Extract the (X, Y) coordinate from the center of the cell holding the provided text.  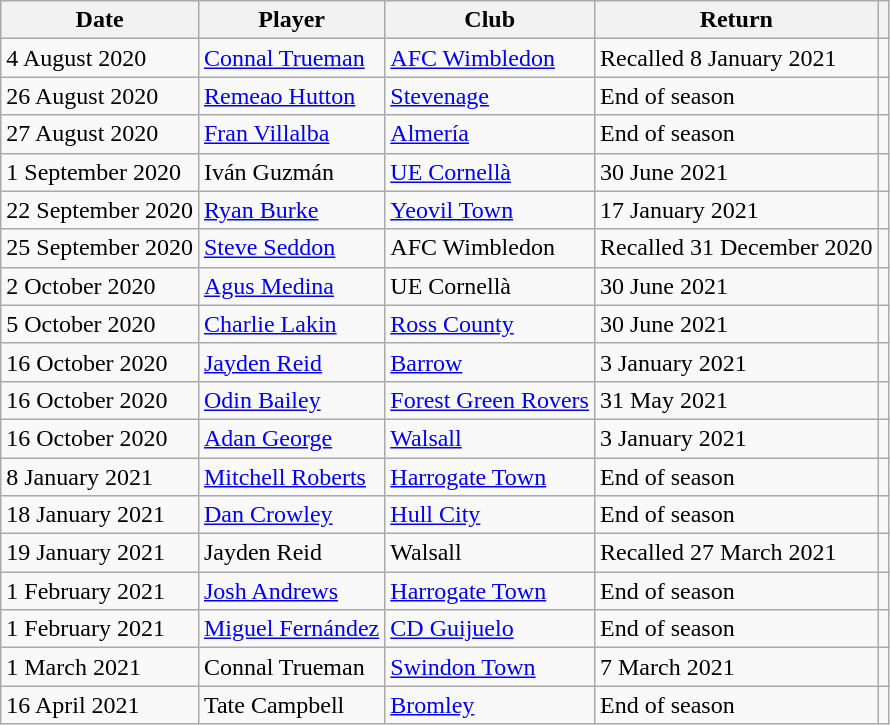
Almería (490, 134)
1 March 2021 (100, 667)
Ryan Burke (291, 210)
Dan Crowley (291, 515)
5 October 2020 (100, 324)
22 September 2020 (100, 210)
8 January 2021 (100, 477)
Tate Campbell (291, 705)
Recalled 31 December 2020 (736, 248)
Charlie Lakin (291, 324)
Yeovil Town (490, 210)
27 August 2020 (100, 134)
Adan George (291, 438)
Odin Bailey (291, 400)
Hull City (490, 515)
Swindon Town (490, 667)
Date (100, 20)
Ross County (490, 324)
Barrow (490, 362)
Miguel Fernández (291, 629)
Josh Andrews (291, 591)
Iván Guzmán (291, 172)
Forest Green Rovers (490, 400)
17 January 2021 (736, 210)
Mitchell Roberts (291, 477)
4 August 2020 (100, 58)
16 April 2021 (100, 705)
1 September 2020 (100, 172)
Agus Medina (291, 286)
Stevenage (490, 96)
7 March 2021 (736, 667)
Steve Seddon (291, 248)
31 May 2021 (736, 400)
Bromley (490, 705)
25 September 2020 (100, 248)
CD Guijuelo (490, 629)
Fran Villalba (291, 134)
Recalled 8 January 2021 (736, 58)
2 October 2020 (100, 286)
Recalled 27 March 2021 (736, 553)
18 January 2021 (100, 515)
Player (291, 20)
Return (736, 20)
Club (490, 20)
Remeao Hutton (291, 96)
26 August 2020 (100, 96)
19 January 2021 (100, 553)
